Determine the (x, y) coordinate at the center of the cell enclosing the given text.  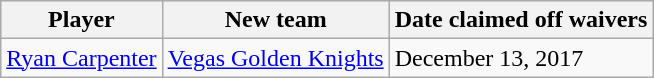
Date claimed off waivers (521, 20)
December 13, 2017 (521, 58)
Vegas Golden Knights (276, 58)
New team (276, 20)
Player (82, 20)
Ryan Carpenter (82, 58)
